Identify which cell holds the provided text, then report its [X, Y] central coordinate. 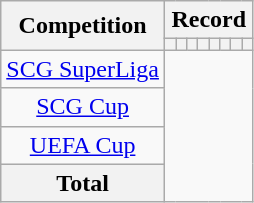
Total [83, 183]
Competition [83, 26]
SCG Cup [83, 107]
UEFA Cup [83, 145]
SCG SuperLiga [83, 69]
Record [208, 20]
